For the text-containing cell, return its midpoint in [X, Y] coordinate format. 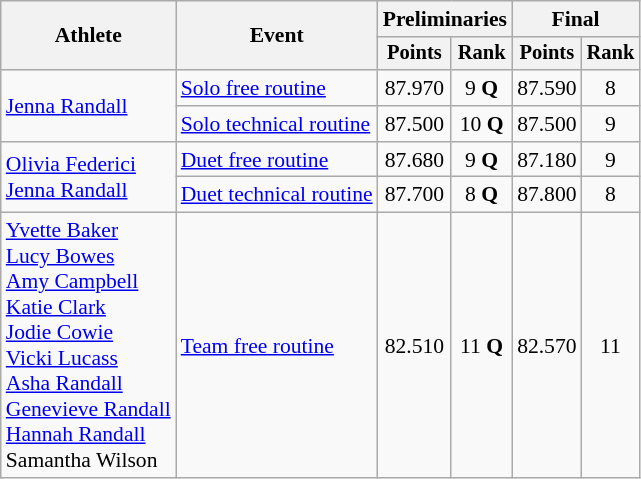
Solo technical routine [277, 124]
11 [611, 346]
87.700 [415, 195]
8 Q [482, 195]
87.590 [546, 88]
87.800 [546, 195]
Event [277, 36]
87.180 [546, 160]
82.510 [415, 346]
Duet technical routine [277, 195]
Team free routine [277, 346]
87.970 [415, 88]
10 Q [482, 124]
Olivia FedericiJenna Randall [88, 178]
Yvette BakerLucy BowesAmy CampbellKatie ClarkJodie CowieVicki LucassAsha RandallGenevieve RandallHannah RandallSamantha Wilson [88, 346]
Athlete [88, 36]
Preliminaries [445, 19]
Solo free routine [277, 88]
Duet free routine [277, 160]
87.680 [415, 160]
11 Q [482, 346]
82.570 [546, 346]
Final [576, 19]
Jenna Randall [88, 106]
